From the cell containing the given text, extract its center point as [x, y] coordinate. 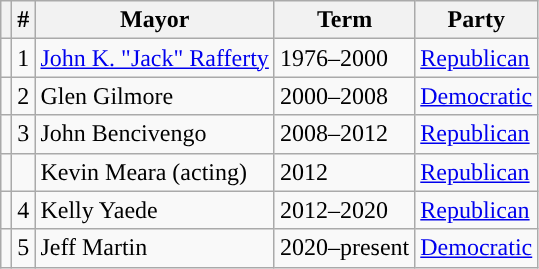
3 [24, 134]
Term [344, 20]
Kelly Yaede [155, 210]
5 [24, 248]
Mayor [155, 20]
2012 [344, 172]
# [24, 20]
2 [24, 96]
1976–2000 [344, 58]
1 [24, 58]
Glen Gilmore [155, 96]
John K. "Jack" Rafferty [155, 58]
4 [24, 210]
Jeff Martin [155, 248]
2000–2008 [344, 96]
2012–2020 [344, 210]
Kevin Meara (acting) [155, 172]
2020–present [344, 248]
John Bencivengo [155, 134]
Party [476, 20]
2008–2012 [344, 134]
